Locate the cell with the specified text and output its (x, y) center coordinate. 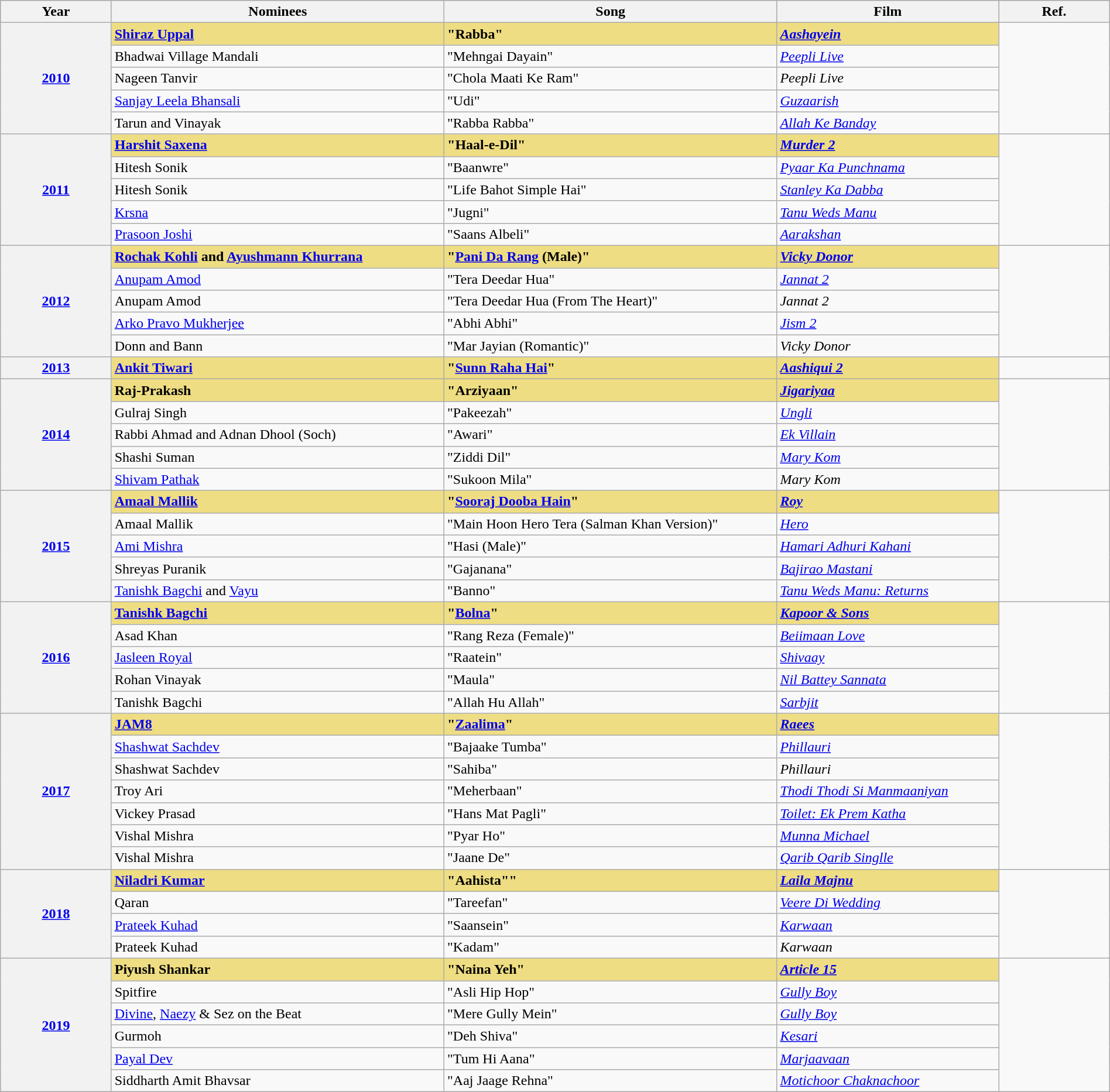
2010 (56, 78)
"Aaj Jaage Rehna" (611, 1081)
2019 (56, 1025)
"Zaalima" (611, 724)
"Haal-e-Dil" (611, 145)
"Sukoon Mila" (611, 479)
2014 (56, 435)
Sarbjit (888, 702)
"Maula" (611, 680)
"Mar Jayian (Romantic)" (611, 346)
Piyush Shankar (277, 969)
Kapoor & Sons (888, 613)
Munna Michael (888, 836)
Guzaarish (888, 101)
Murder 2 (888, 145)
Troy Ari (277, 791)
"Naina Yeh" (611, 969)
"Rabba" (611, 34)
"Jaane De" (611, 858)
Rabbi Ahmad and Adnan Dhool (Soch) (277, 435)
Tarun and Vinayak (277, 123)
Shashi Suman (277, 457)
Aashiqui 2 (888, 368)
Pyaar Ka Punchnama (888, 167)
"Abhi Abhi" (611, 324)
Rochak Kohli and Ayushmann Khurrana (277, 256)
2012 (56, 301)
Shivaay (888, 658)
Article 15 (888, 969)
"Baanwre" (611, 167)
Gulraj Singh (277, 413)
Toilet: Ek Prem Katha (888, 813)
Tanishk Bagchi and Vayu (277, 590)
Qarib Qarib Singlle (888, 858)
"Tera Deedar Hua" (611, 279)
Bhadwai Village Mandali (277, 56)
Hero (888, 524)
Payal Dev (277, 1059)
"Mere Gully Mein" (611, 1014)
Song (611, 12)
"Pakeezah" (611, 413)
"Rang Reza (Female)" (611, 635)
"Asli Hip Hop" (611, 992)
Shreyas Puranik (277, 568)
Nil Battey Sannata (888, 680)
Hamari Adhuri Kahani (888, 546)
Aashayein (888, 34)
Film (888, 12)
"Pani Da Rang (Male)" (611, 256)
Harshit Saxena (277, 145)
Tanu Weds Manu: Returns (888, 590)
"Sahiba" (611, 769)
"Banno" (611, 590)
Bajirao Mastani (888, 568)
"Mehngai Dayain" (611, 56)
"Udi" (611, 101)
Qaran (277, 902)
"Gajanana" (611, 568)
Tanu Weds Manu (888, 212)
"Saans Albeli" (611, 234)
Jism 2 (888, 324)
"Saansein" (611, 925)
"Pyar Ho" (611, 836)
"Bajaake Tumba" (611, 747)
Motichoor Chaknachoor (888, 1081)
Ankit Tiwari (277, 368)
Krsna (277, 212)
Jasleen Royal (277, 658)
Marjaavaan (888, 1059)
2017 (56, 791)
2016 (56, 657)
Kesari (888, 1036)
"Deh Shiva" (611, 1036)
"Bolna" (611, 613)
Raees (888, 724)
"Hasi (Male)" (611, 546)
2013 (56, 368)
"Hans Mat Pagli" (611, 813)
"Tera Deedar Hua (From The Heart)" (611, 301)
Asad Khan (277, 635)
Gurmoh (277, 1036)
Rohan Vinayak (277, 680)
Nominees (277, 12)
Ami Mishra (277, 546)
Donn and Bann (277, 346)
Year (56, 12)
"Awari" (611, 435)
2015 (56, 546)
Siddharth Amit Bhavsar (277, 1081)
Stanley Ka Dabba (888, 190)
Shivam Pathak (277, 479)
"Ziddi Dil" (611, 457)
"Rabba Rabba" (611, 123)
Shiraz Uppal (277, 34)
Roy (888, 502)
Ref. (1054, 12)
"Allah Hu Allah" (611, 702)
"Kadam" (611, 947)
"Sunn Raha Hai" (611, 368)
"Chola Maati Ke Ram" (611, 78)
Laila Majnu (888, 880)
"Arziyaan" (611, 390)
Spitfire (277, 992)
Ek Villain (888, 435)
Divine, Naezy & Sez on the Beat (277, 1014)
"Jugni" (611, 212)
"Sooraj Dooba Hain" (611, 502)
Sanjay Leela Bhansali (277, 101)
2018 (56, 914)
"Raatein" (611, 658)
Aarakshan (888, 234)
"Main Hoon Hero Tera (Salman Khan Version)" (611, 524)
Prasoon Joshi (277, 234)
Nageen Tanvir (277, 78)
"Meherbaan" (611, 791)
Jigariyaa (888, 390)
Vickey Prasad (277, 813)
"Life Bahot Simple Hai" (611, 190)
Beiimaan Love (888, 635)
2011 (56, 190)
Raj-Prakash (277, 390)
Niladri Kumar (277, 880)
Thodi Thodi Si Manmaaniyan (888, 791)
"Tareefan" (611, 902)
JAM8 (277, 724)
Allah Ke Banday (888, 123)
Ungli (888, 413)
"Aahista"" (611, 880)
"Tum Hi Aana" (611, 1059)
Veere Di Wedding (888, 902)
Arko Pravo Mukherjee (277, 324)
